Output the [X, Y] coordinate of the center of the cell containing the given text.  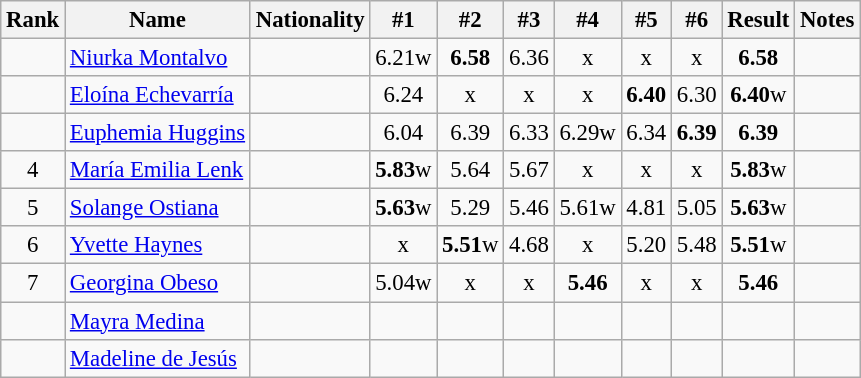
6.21w [404, 58]
#3 [529, 20]
5.29 [470, 208]
#4 [588, 20]
Georgina Obeso [158, 283]
Rank [33, 20]
6.40w [758, 95]
5.67 [529, 170]
#1 [404, 20]
Name [158, 20]
4.81 [646, 208]
Notes [828, 20]
Niurka Montalvo [158, 58]
#2 [470, 20]
6.33 [529, 133]
5.05 [697, 208]
6 [33, 245]
5 [33, 208]
4 [33, 170]
Madeline de Jesús [158, 358]
Mayra Medina [158, 321]
#5 [646, 20]
7 [33, 283]
Euphemia Huggins [158, 133]
5.20 [646, 245]
6.04 [404, 133]
Nationality [310, 20]
6.40 [646, 95]
5.61w [588, 208]
4.68 [529, 245]
Eloína Echevarría [158, 95]
6.36 [529, 58]
6.24 [404, 95]
#6 [697, 20]
Result [758, 20]
5.64 [470, 170]
María Emilia Lenk [158, 170]
Solange Ostiana [158, 208]
5.48 [697, 245]
Yvette Haynes [158, 245]
6.29w [588, 133]
6.34 [646, 133]
6.30 [697, 95]
5.04w [404, 283]
